Capture the cell that displays the provided text and extract its (x, y) central coordinate. 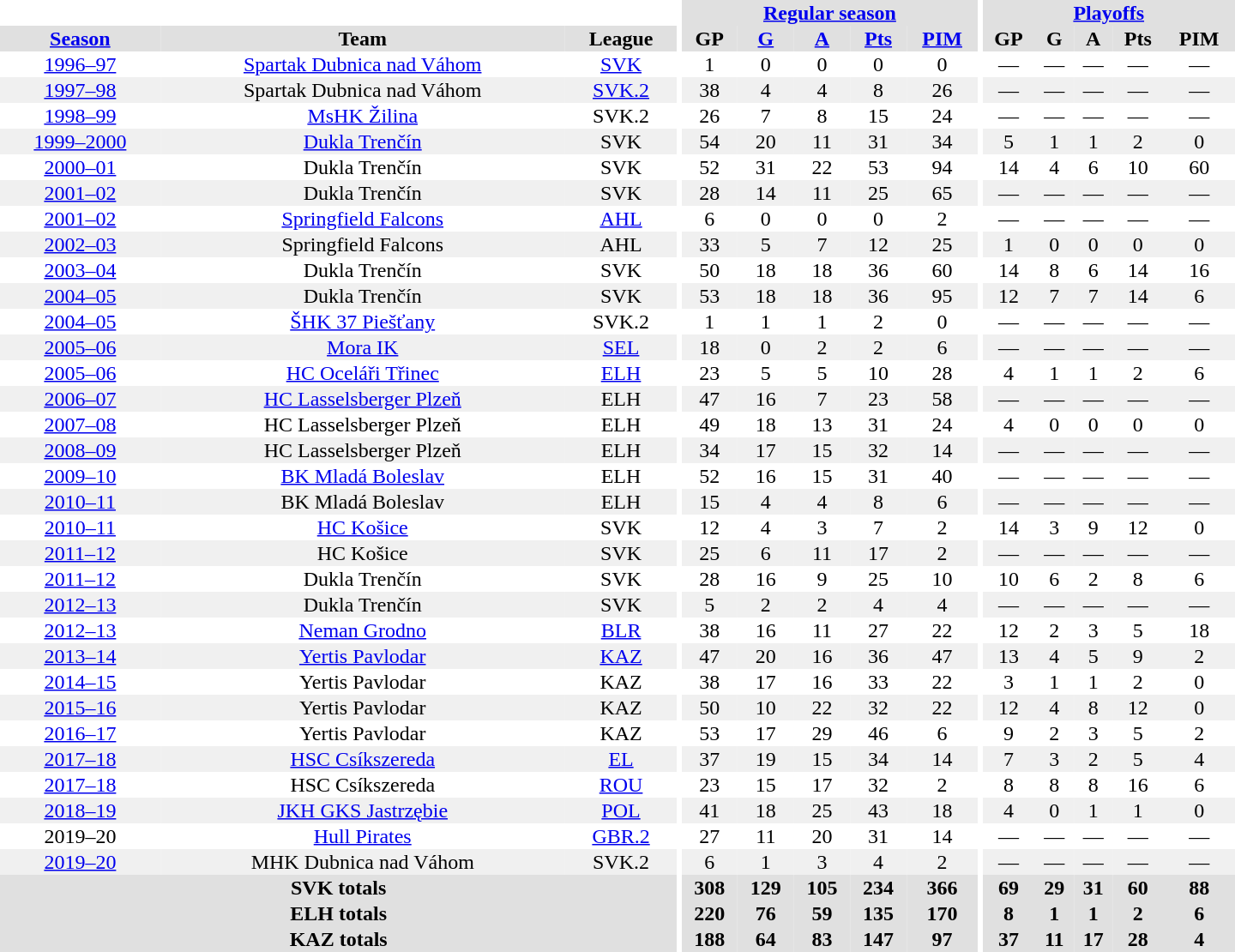
2016–17 (81, 733)
Season (81, 39)
Neman Grodno (363, 630)
JKH GKS Jastrzębie (363, 810)
147 (878, 939)
76 (766, 913)
234 (878, 888)
2008–09 (81, 450)
135 (878, 913)
ŠHK 37 Piešťany (363, 322)
1998–99 (81, 116)
94 (943, 167)
2015–16 (81, 708)
65 (943, 193)
2013–14 (81, 656)
Playoffs (1108, 13)
83 (822, 939)
Mora IK (363, 347)
1999–2000 (81, 142)
49 (709, 425)
129 (766, 888)
43 (878, 810)
54 (709, 142)
ELH totals (338, 913)
46 (878, 733)
220 (709, 913)
2014–15 (81, 682)
308 (709, 888)
59 (822, 913)
ROU (621, 785)
95 (943, 296)
170 (943, 913)
2009–10 (81, 476)
41 (709, 810)
League (621, 39)
SVK totals (338, 888)
105 (822, 888)
19 (766, 759)
40 (943, 476)
POL (621, 810)
2007–08 (81, 425)
64 (766, 939)
2000–01 (81, 167)
88 (1199, 888)
2018–19 (81, 810)
MsHK Žilina (363, 116)
Hull Pirates (363, 836)
HC Oceláři Třinec (363, 373)
2002–03 (81, 244)
1997–98 (81, 90)
97 (943, 939)
GBR.2 (621, 836)
366 (943, 888)
69 (1009, 888)
Regular season (829, 13)
Team (363, 39)
1996–97 (81, 64)
EL (621, 759)
58 (943, 399)
MHK Dubnica nad Váhom (363, 862)
BLR (621, 630)
2003–04 (81, 270)
2006–07 (81, 399)
SEL (621, 347)
188 (709, 939)
KAZ totals (338, 939)
